Extract the (X, Y) coordinate from the center of the cell holding the provided text.  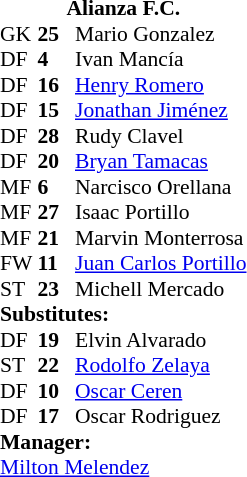
23 (57, 288)
19 (57, 339)
11 (57, 263)
Substitutes: (123, 314)
Juan Carlos Portillo (160, 263)
25 (57, 33)
Oscar Rodriguez (160, 416)
Rudy Clavel (160, 135)
27 (57, 212)
20 (57, 161)
10 (57, 390)
28 (57, 135)
6 (57, 186)
Bryan Tamacas (160, 161)
Isaac Portillo (160, 212)
Ivan Mancía (160, 59)
16 (57, 84)
Manager: (123, 441)
Michell Mercado (160, 288)
15 (57, 110)
FW (19, 263)
17 (57, 416)
4 (57, 59)
Jonathan Jiménez (160, 110)
Rodolfo Zelaya (160, 365)
Oscar Ceren (160, 390)
22 (57, 365)
21 (57, 237)
GK (19, 33)
Marvin Monterrosa (160, 237)
Narcisco Orellana (160, 186)
Henry Romero (160, 84)
Mario Gonzalez (160, 33)
Elvin Alvarado (160, 339)
